Search for the cell housing the specified text and yield its (x, y) center coordinate. 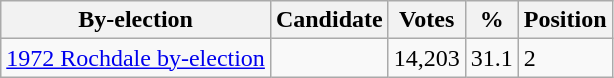
Position (565, 20)
% (492, 20)
By-election (136, 20)
1972 Rochdale by-election (136, 58)
14,203 (426, 58)
Votes (426, 20)
2 (565, 58)
Candidate (329, 20)
31.1 (492, 58)
